Pinpoint the cell where the given text exists, returning its (x, y) midpoint coordinate. 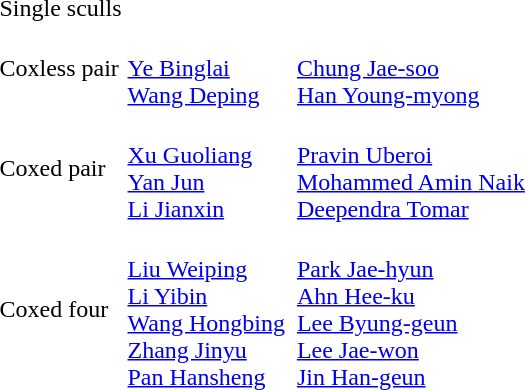
Xu GuoliangYan JunLi Jianxin (206, 168)
Ye BinglaiWang Deping (206, 68)
